Detect which cell encompasses the target text, then output its (X, Y) center coordinate. 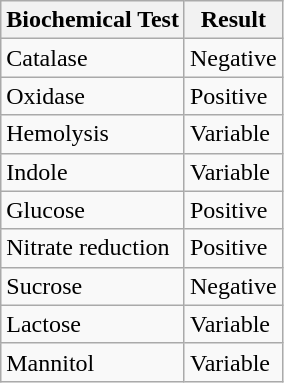
Result (233, 20)
Indole (93, 172)
Catalase (93, 58)
Nitrate reduction (93, 248)
Hemolysis (93, 134)
Oxidase (93, 96)
Glucose (93, 210)
Sucrose (93, 286)
Biochemical Test (93, 20)
Mannitol (93, 362)
Lactose (93, 324)
